Identify which cell holds the provided text, then report its [X, Y] central coordinate. 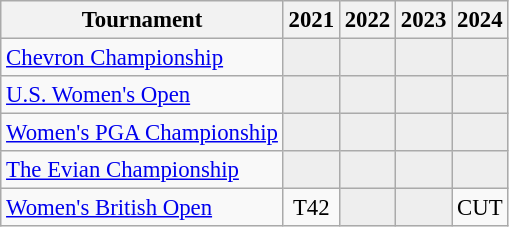
CUT [480, 208]
Tournament [142, 20]
2021 [311, 20]
U.S. Women's Open [142, 95]
2022 [367, 20]
2023 [424, 20]
T42 [311, 208]
Chevron Championship [142, 58]
Women's PGA Championship [142, 133]
Women's British Open [142, 208]
2024 [480, 20]
The Evian Championship [142, 170]
